From the cell containing the given text, extract its center point as (X, Y) coordinate. 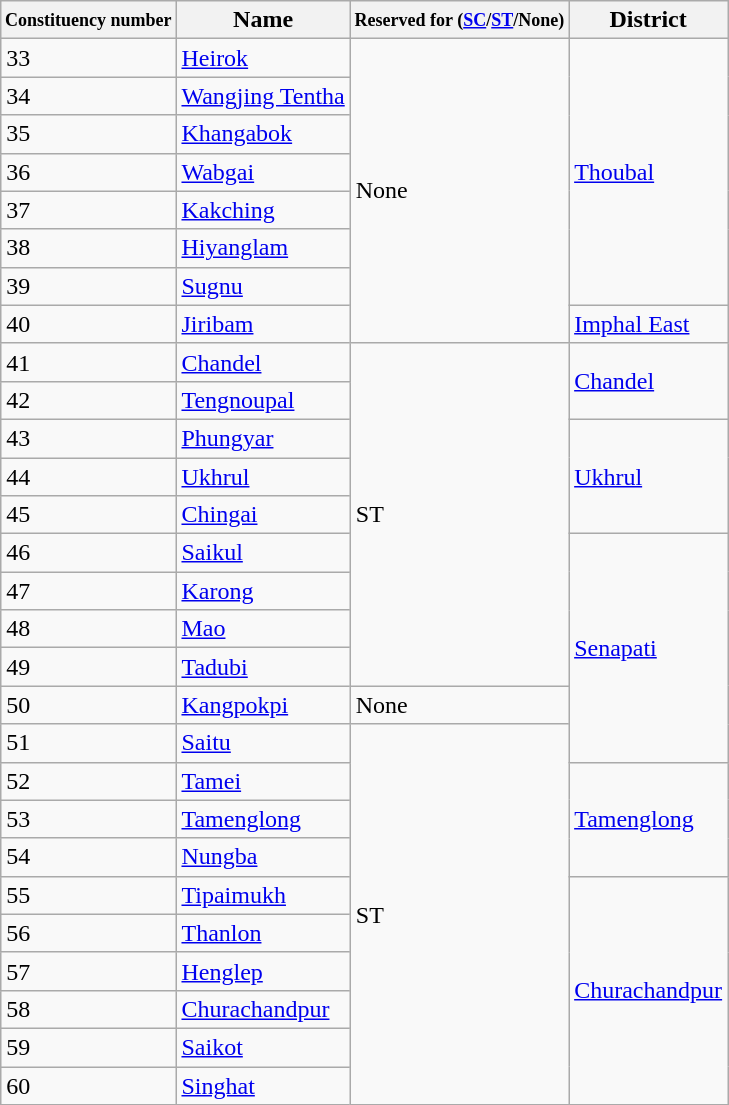
53 (88, 819)
41 (88, 362)
Karong (263, 591)
Saikul (263, 553)
60 (88, 1085)
Saikot (263, 1047)
Chingai (263, 515)
Khangabok (263, 134)
Constituency number (88, 20)
57 (88, 971)
Heirok (263, 58)
34 (88, 96)
Henglep (263, 971)
50 (88, 705)
40 (88, 324)
District (648, 20)
55 (88, 895)
Name (263, 20)
Mao (263, 629)
35 (88, 134)
51 (88, 743)
59 (88, 1047)
48 (88, 629)
38 (88, 248)
46 (88, 553)
58 (88, 1009)
Imphal East (648, 324)
Phungyar (263, 438)
36 (88, 172)
Tamei (263, 781)
37 (88, 210)
45 (88, 515)
Tipaimukh (263, 895)
47 (88, 591)
Wangjing Tentha (263, 96)
44 (88, 477)
Thanlon (263, 933)
Kakching (263, 210)
33 (88, 58)
Singhat (263, 1085)
39 (88, 286)
Thoubal (648, 172)
Jiribam (263, 324)
52 (88, 781)
Sugnu (263, 286)
49 (88, 667)
Senapati (648, 648)
42 (88, 400)
Hiyanglam (263, 248)
54 (88, 857)
Tengnoupal (263, 400)
Tadubi (263, 667)
43 (88, 438)
Saitu (263, 743)
Wabgai (263, 172)
Kangpokpi (263, 705)
56 (88, 933)
Reserved for (SC/ST/None) (459, 20)
Nungba (263, 857)
